Extract the [X, Y] coordinate from the center of the cell holding the provided text.  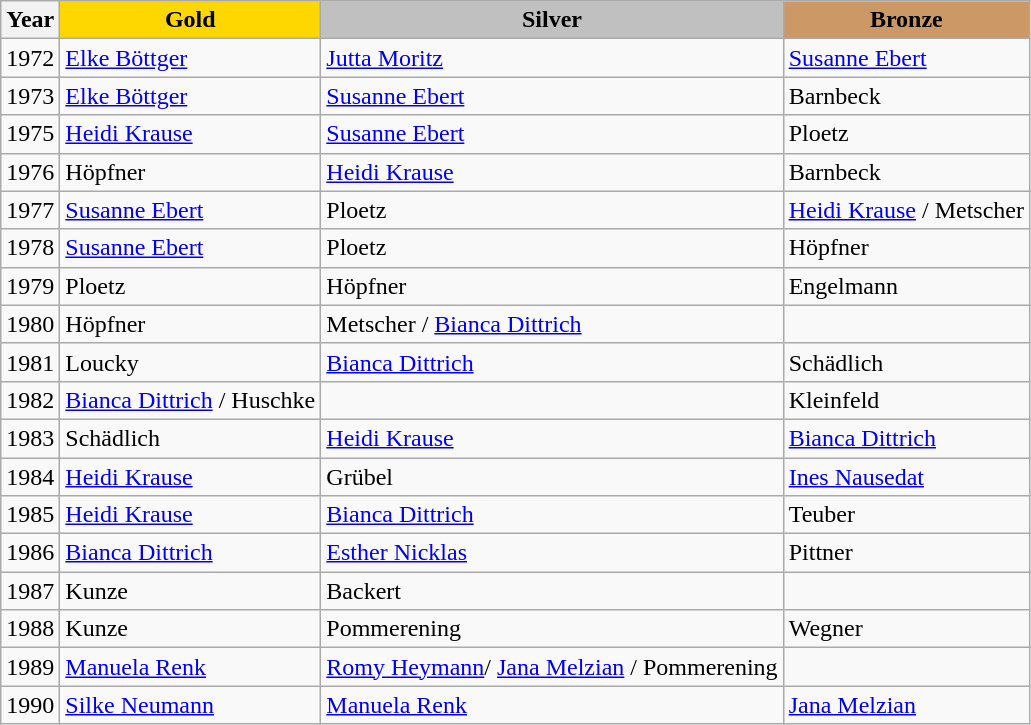
1987 [30, 591]
1982 [30, 400]
1989 [30, 667]
1975 [30, 134]
Pittner [906, 553]
Jana Melzian [906, 705]
Backert [552, 591]
1990 [30, 705]
Ines Nausedat [906, 477]
1980 [30, 324]
Teuber [906, 515]
Wegner [906, 629]
1988 [30, 629]
1978 [30, 248]
Silver [552, 20]
1977 [30, 210]
Bianca Dittrich / Huschke [190, 400]
Esther Nicklas [552, 553]
1973 [30, 96]
Metscher / Bianca Dittrich [552, 324]
Grübel [552, 477]
1976 [30, 172]
1984 [30, 477]
1981 [30, 362]
Jutta Moritz [552, 58]
1986 [30, 553]
Year [30, 20]
Kleinfeld [906, 400]
Romy Heymann/ Jana Melzian / Pommerening [552, 667]
1979 [30, 286]
1985 [30, 515]
Bronze [906, 20]
Gold [190, 20]
Pommerening [552, 629]
1983 [30, 438]
1972 [30, 58]
Engelmann [906, 286]
Silke Neumann [190, 705]
Loucky [190, 362]
Heidi Krause / Metscher [906, 210]
